For the text-containing cell, return its midpoint in (X, Y) coordinate format. 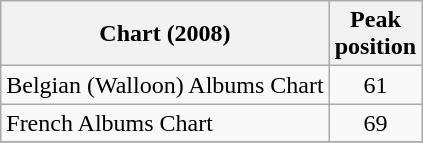
Belgian (Walloon) Albums Chart (165, 85)
61 (375, 85)
69 (375, 123)
Chart (2008) (165, 34)
Peakposition (375, 34)
French Albums Chart (165, 123)
